Output the [x, y] coordinate of the center of the cell containing the given text.  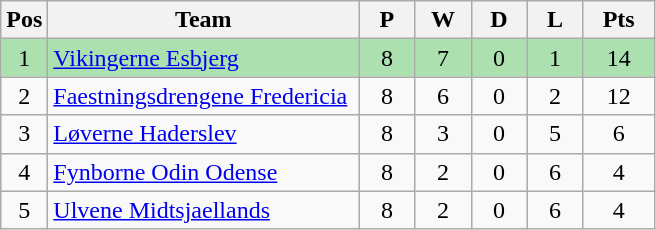
Pos [24, 20]
Løverne Haderslev [204, 134]
Vikingerne Esbjerg [204, 58]
Ulvene Midtsjaellands [204, 210]
Faestningsdrengene Fredericia [204, 96]
P [387, 20]
14 [618, 58]
12 [618, 96]
L [555, 20]
7 [443, 58]
W [443, 20]
Team [204, 20]
Fynborne Odin Odense [204, 172]
D [499, 20]
Pts [618, 20]
